Return the [X, Y] coordinate for the center point of the cell that contains the specified text.  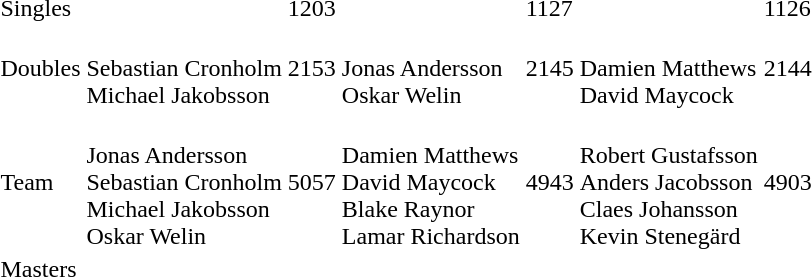
Robert GustafssonAnders JacobssonClaes JohanssonKevin Stenegärd [668, 182]
2145 [550, 68]
Jonas AnderssonOskar Welin [430, 68]
5057 [312, 182]
4943 [550, 182]
Jonas AnderssonSebastian CronholmMichael JakobssonOskar Welin [184, 182]
Damien MatthewsDavid Maycock [668, 68]
Sebastian CronholmMichael Jakobsson [184, 68]
2153 [312, 68]
Damien MatthewsDavid MaycockBlake RaynorLamar Richardson [430, 182]
